Identify which cell holds the provided text, then report its (x, y) central coordinate. 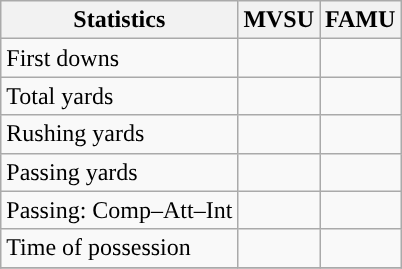
FAMU (360, 20)
First downs (120, 58)
Passing: Comp–Att–Int (120, 210)
Statistics (120, 20)
Time of possession (120, 248)
Passing yards (120, 172)
MVSU (279, 20)
Total yards (120, 96)
Rushing yards (120, 134)
